Find where the given text appears and provide that cell's center as (x, y) coordinate. 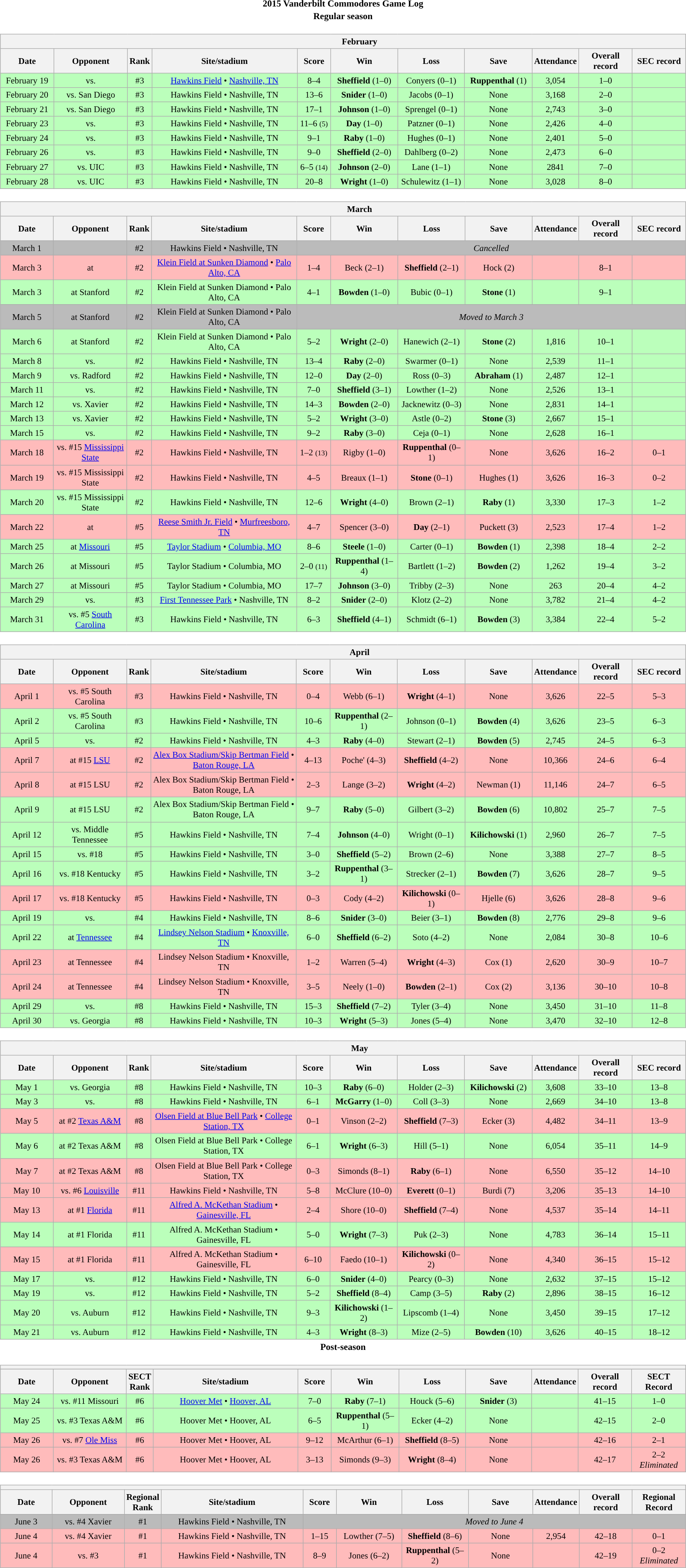
Shore (10–0) (364, 1210)
2,632 (555, 1279)
Day (2–1) (431, 526)
Bowden (1–0) (364, 292)
31–10 (606, 1006)
Sheffield (4–2) (431, 760)
Sprengel (0–1) (431, 109)
Wright (6–3) (364, 1146)
29–8 (606, 918)
15–11 (659, 1234)
Day (2–0) (364, 375)
May 17 (27, 1279)
April 1 (27, 696)
Raby (7–1) (365, 1401)
February 19 (27, 80)
Wright (4–1) (431, 696)
263 (555, 585)
April 5 (27, 741)
9–5 (659, 873)
34–10 (606, 1102)
Moved to March 3 (491, 317)
Jones (5–4) (431, 1020)
20–4 (606, 585)
Stone (0–1) (431, 478)
Spencer (3–0) (364, 526)
Sheffield (7–4) (431, 1210)
Johnson (1–0) (364, 109)
11–8 (659, 1006)
May 19 (27, 1293)
Simonds (8–1) (364, 1171)
Newman (1) (498, 785)
vs. #6 Louisville (90, 1190)
March 13 (27, 419)
Tyler (3–4) (431, 1006)
3,206 (555, 1190)
McGarry (1–0) (364, 1102)
Sheffield (8–4) (364, 1293)
9–12 (315, 1440)
Bowden (6) (498, 810)
Snider (2–0) (364, 600)
Ruppenthal (1–4) (364, 566)
10–8 (659, 986)
Raby (4–0) (364, 741)
30–10 (606, 986)
April 12 (27, 834)
May 25 (27, 1421)
4,537 (555, 1210)
2,960 (555, 834)
17–7 (314, 585)
35–11 (606, 1146)
12–8 (659, 1020)
8–4 (314, 80)
5–3 (659, 696)
2–3 (313, 785)
39–15 (606, 1312)
SECT Record (658, 1381)
vs. #18 (90, 854)
Neely (1–0) (364, 986)
Ecker (3) (498, 1121)
Stewart (2–1) (431, 741)
May 1 (27, 1087)
Stone (1) (498, 292)
42–18 (606, 1536)
May 20 (27, 1312)
Wright (3–0) (364, 419)
February 24 (27, 138)
24–5 (606, 741)
2–2 (659, 546)
May 13 (27, 1210)
vs. #3 (88, 1555)
March 20 (27, 502)
2,526 (555, 390)
4–0 (606, 124)
2,745 (555, 741)
Gilbert (3–2) (431, 810)
March 19 (27, 478)
April 24 (27, 986)
3,782 (555, 600)
SECT Rank (140, 1381)
Brown (2–6) (431, 854)
Bowden (10) (498, 1332)
12–6 (314, 502)
Bowden (2) (498, 566)
2,620 (555, 962)
Wright (4–0) (364, 502)
Strecker (2–1) (431, 873)
Raby (5–0) (364, 810)
Cody (4–2) (364, 898)
Vinson (2–2) (364, 1121)
Brown (2–1) (431, 502)
May 24 (27, 1401)
Wright (4–2) (431, 785)
22–4 (606, 619)
9–7 (313, 810)
Bowden (8) (498, 918)
9–2 (314, 433)
24–7 (606, 785)
Kilichowski (2) (498, 1087)
Bowden (7) (498, 873)
May 21 (27, 1332)
March 27 (27, 585)
Kilichowski (0–1) (431, 898)
Sheffield (7–2) (364, 1006)
Raby (2) (498, 1293)
Cox (1) (498, 962)
Puckett (3) (498, 526)
Regional Record (659, 1501)
3–5 (313, 986)
2,776 (555, 918)
15–1 (606, 419)
May (343, 1048)
Kilichowski (1–2) (364, 1312)
Sheffield (6–2) (364, 937)
2,743 (555, 109)
Sheffield (4–1) (364, 619)
May 15 (27, 1259)
Ecker (4–2) (432, 1421)
Sheffield (7–3) (431, 1121)
27–7 (606, 854)
21–4 (606, 600)
7–4 (313, 834)
8–0 (606, 181)
Rigby (1–0) (364, 452)
42–16 (605, 1440)
March 25 (27, 546)
2,473 (555, 152)
Camp (3–5) (431, 1293)
28–7 (606, 873)
Ruppenthal (2–1) (364, 721)
Bowden (2–1) (431, 986)
4–7 (314, 526)
April 15 (27, 854)
23–5 (606, 721)
April (343, 652)
McClure (10–0) (364, 1190)
Johnson (3–0) (364, 585)
Coll (3–3) (431, 1102)
vs. #7 Ole Miss (90, 1440)
Beck (2–1) (364, 267)
Hill (5–1) (431, 1146)
April 16 (27, 873)
42–15 (605, 1421)
32–10 (606, 1020)
3,136 (555, 986)
March 15 (27, 433)
28–8 (606, 898)
March 22 (27, 526)
40–15 (606, 1332)
February (343, 41)
3,608 (555, 1087)
18–4 (606, 546)
Raby (2–0) (364, 361)
March 1 (27, 248)
Sheffield (2–1) (431, 267)
Sheffield (3–1) (364, 390)
March 11 (27, 390)
2,539 (555, 361)
3,388 (555, 854)
March (343, 209)
17–3 (606, 502)
3,168 (555, 95)
16–12 (659, 1293)
4,340 (555, 1259)
Jones (6–2) (369, 1555)
2,401 (555, 138)
First Tennessee Park • Nashville, TN (224, 600)
Ruppenthal (1) (498, 80)
2841 (555, 167)
2,084 (555, 937)
April 22 (27, 937)
10,366 (555, 760)
17–12 (659, 1312)
Wright (8–4) (432, 1460)
16–1 (606, 433)
2,954 (556, 1536)
May 5 (27, 1121)
30–8 (606, 937)
March 12 (27, 404)
41–15 (605, 1401)
4,482 (555, 1121)
3,054 (555, 80)
Dahlberg (0–2) (431, 152)
Burdi (7) (498, 1190)
vs. Radford (90, 375)
Warren (5–4) (364, 962)
24–6 (606, 760)
Abraham (1) (498, 375)
Ruppenthal (0–1) (431, 452)
6–4 (659, 760)
14–1 (606, 404)
1–2 (13) (314, 452)
May 3 (27, 1102)
Lane (1–1) (431, 167)
Faedo (10–1) (364, 1259)
Jacknewitz (0–3) (431, 404)
Sheffield (2–0) (364, 152)
Holder (2–3) (431, 1087)
May 10 (27, 1190)
Ross (0–3) (431, 375)
Everett (0–1) (431, 1190)
Hock (2) (498, 267)
Ceja (0–1) (431, 433)
Bowden (2–0) (364, 404)
Wright (4–3) (431, 962)
12–1 (606, 375)
Pearcy (0–3) (431, 1279)
3,028 (555, 181)
36–14 (606, 1234)
Astle (0–2) (431, 419)
1–4 (314, 267)
Jacobs (0–1) (431, 95)
Bowden (3) (498, 619)
11–6 (5) (314, 124)
April 30 (27, 1020)
May 6 (27, 1146)
Wright (5–3) (364, 1020)
Kilichowski (1) (498, 834)
March 26 (27, 566)
Snider (4–0) (364, 1279)
April 8 (27, 785)
Ruppenthal (5–1) (365, 1421)
6–5 (14) (314, 167)
Steele (1–0) (364, 546)
Raby (6–0) (364, 1087)
Wright (1–0) (364, 181)
18–12 (659, 1332)
Mize (2–5) (431, 1332)
Sheffield (5–2) (364, 854)
March 9 (27, 375)
2–2 Eliminated (658, 1460)
Carter (0–1) (431, 546)
6,054 (555, 1146)
March 6 (27, 341)
30–9 (606, 962)
2,628 (555, 433)
April 2 (27, 721)
March 5 (27, 317)
April 23 (27, 962)
10,802 (555, 810)
Tribby (2–3) (431, 585)
4–13 (313, 760)
March 8 (27, 361)
2–0 (11) (314, 566)
42–19 (606, 1555)
Sheffield (8–5) (432, 1440)
2,669 (555, 1102)
Cancelled (491, 248)
Lowther (1–2) (431, 390)
11,146 (555, 785)
April 7 (27, 760)
April 9 (27, 810)
Lowther (7–5) (369, 1536)
13–4 (314, 361)
Sheffield (8–6) (435, 1536)
26–7 (606, 834)
Hjelle (6) (498, 898)
1,262 (555, 566)
Simonds (9–3) (365, 1460)
Ruppenthal (5–2) (435, 1555)
8–9 (319, 1555)
Raby (6–1) (431, 1171)
Sheffield (1–0) (364, 80)
Stone (2) (498, 341)
2,487 (555, 375)
Beier (3–1) (431, 918)
6,550 (555, 1171)
3–13 (315, 1460)
Snider (1–0) (364, 95)
10–1 (606, 341)
17–4 (606, 526)
February 28 (27, 181)
March 29 (27, 600)
6–10 (313, 1259)
Moved to June 4 (494, 1521)
2,896 (555, 1293)
Kilichowski (0–2) (431, 1259)
Bowden (4) (498, 721)
Hughes (1) (498, 478)
Bartlett (1–2) (431, 566)
4–1 (314, 292)
0–2 (659, 478)
4,783 (555, 1234)
Snider (3) (498, 1401)
Bowden (5) (498, 741)
35–13 (606, 1190)
16–2 (606, 452)
February 27 (27, 167)
February 26 (27, 152)
14–9 (659, 1146)
4–5 (314, 478)
0–4 (313, 696)
Patzner (0–1) (431, 124)
1,816 (555, 341)
Raby (1–0) (364, 138)
3,384 (555, 619)
Schmidt (6–1) (431, 619)
Bubic (0–1) (431, 292)
15–3 (313, 1006)
3,470 (555, 1020)
Klotz (2–2) (431, 600)
Swarmer (0–1) (431, 361)
April 17 (27, 898)
42–17 (605, 1460)
25–7 (606, 810)
13–9 (659, 1121)
16–3 (606, 478)
2,523 (555, 526)
2,398 (555, 546)
3,330 (555, 502)
Johnson (2–0) (364, 167)
35–14 (606, 1210)
2–1 (658, 1440)
Snider (3–0) (364, 918)
April 29 (27, 1006)
Lipscomb (1–4) (431, 1312)
13–1 (606, 390)
9–3 (313, 1312)
Johnson (0–1) (431, 721)
Breaux (1–1) (364, 478)
33–10 (606, 1087)
March 31 (27, 619)
Reese Smith Jr. Field • Murfreesboro, TN (224, 526)
Johnson (4–0) (364, 834)
vs. #11 Missouri (90, 1401)
34–11 (606, 1121)
8–2 (314, 600)
Wright (8–3) (364, 1332)
2–4 (313, 1210)
May 14 (27, 1234)
Raby (1) (498, 502)
Houck (5–6) (432, 1401)
37–15 (606, 1279)
8–5 (659, 854)
11–1 (606, 361)
vs. Middle Tennessee (90, 834)
Webb (6–1) (364, 696)
12–0 (314, 375)
Soto (4–2) (431, 937)
Wright (0–1) (431, 834)
19–4 (606, 566)
Hanewich (2–1) (431, 341)
Cox (2) (498, 986)
Regional Rank (143, 1501)
10–7 (659, 962)
1–15 (319, 1536)
Bowden (1) (498, 546)
Wright (7–3) (364, 1234)
Raby (3–0) (364, 433)
Day (1–0) (364, 124)
9–0 (314, 152)
Conyers (0–1) (431, 80)
February 20 (27, 95)
February 23 (27, 124)
20–8 (314, 181)
Schulewitz (1–1) (431, 181)
May 7 (27, 1171)
13–6 (314, 95)
2,667 (555, 419)
17–1 (314, 109)
Lange (3–2) (364, 785)
Stone (3) (498, 419)
2,831 (555, 404)
22–5 (606, 696)
8–1 (606, 267)
35–12 (606, 1171)
Ruppenthal (3–1) (364, 873)
June 3 (26, 1521)
36–15 (606, 1259)
14–3 (314, 404)
14–11 (659, 1210)
March 18 (27, 452)
Hughes (0–1) (431, 138)
February 21 (27, 109)
38–15 (606, 1293)
0–2 Eliminated (659, 1555)
Wright (2–0) (364, 341)
Puk (2–3) (431, 1234)
5–8 (313, 1190)
April 19 (27, 918)
McArthur (6–1) (365, 1440)
Poche' (4–3) (364, 760)
2,426 (555, 124)
